Search for the cell housing the specified text and yield its [X, Y] center coordinate. 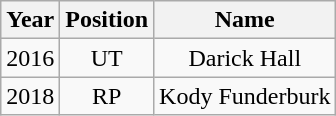
Year [30, 20]
Name [245, 20]
2018 [30, 96]
UT [107, 58]
RP [107, 96]
Position [107, 20]
2016 [30, 58]
Darick Hall [245, 58]
Kody Funderburk [245, 96]
